Provide the (x, y) coordinate of the cell's center where the given text is located.  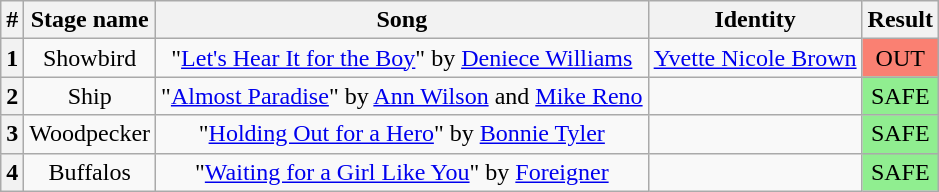
4 (12, 172)
"Let's Hear It for the Boy" by Deniece Williams (402, 58)
1 (12, 58)
"Holding Out for a Hero" by Bonnie Tyler (402, 134)
Yvette Nicole Brown (755, 58)
3 (12, 134)
Song (402, 20)
Stage name (90, 20)
Showbird (90, 58)
"Waiting for a Girl Like You" by Foreigner (402, 172)
Woodpecker (90, 134)
Buffalos (90, 172)
2 (12, 96)
OUT (900, 58)
"Almost Paradise" by Ann Wilson and Mike Reno (402, 96)
Ship (90, 96)
# (12, 20)
Identity (755, 20)
Result (900, 20)
